Return [x, y] of the center of cell containing provided text 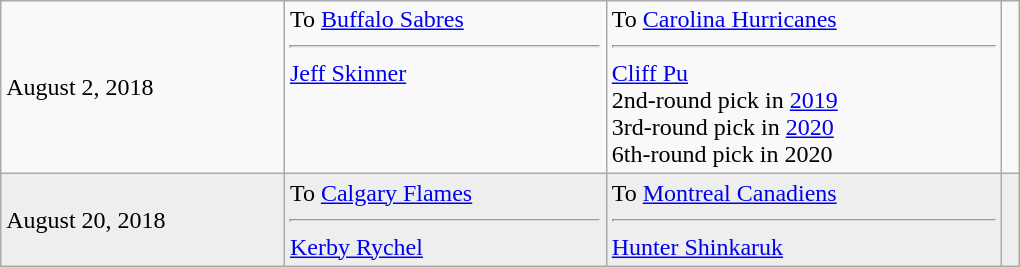
To Montreal CanadiensHunter Shinkaruk [804, 220]
To Carolina HurricanesCliff Pu2nd-round pick in 20193rd-round pick in 20206th-round pick in 2020 [804, 88]
August 20, 2018 [143, 220]
To Calgary FlamesKerby Rychel [445, 220]
To Buffalo SabresJeff Skinner [445, 88]
August 2, 2018 [143, 88]
